Find where the given text appears and provide that cell's center as (X, Y) coordinate. 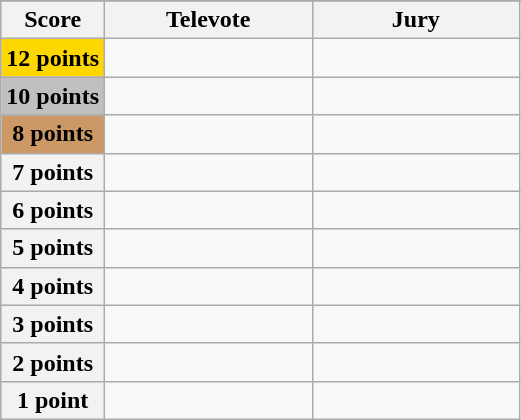
8 points (53, 134)
7 points (53, 172)
Jury (416, 20)
4 points (53, 286)
Televote (209, 20)
5 points (53, 248)
2 points (53, 362)
12 points (53, 58)
6 points (53, 210)
3 points (53, 324)
10 points (53, 96)
1 point (53, 400)
Score (53, 20)
